Capture the cell that displays the provided text and extract its (X, Y) central coordinate. 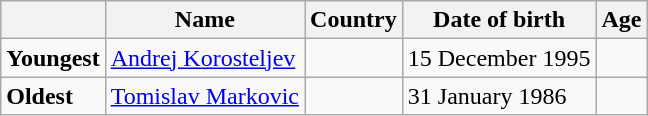
Name (204, 20)
Oldest (53, 96)
Date of birth (499, 20)
Tomislav Markovic (204, 96)
Youngest (53, 58)
Andrej Korosteljev (204, 58)
31 January 1986 (499, 96)
15 December 1995 (499, 58)
Country (354, 20)
Age (622, 20)
